Identify which cell holds the provided text, then report its (X, Y) central coordinate. 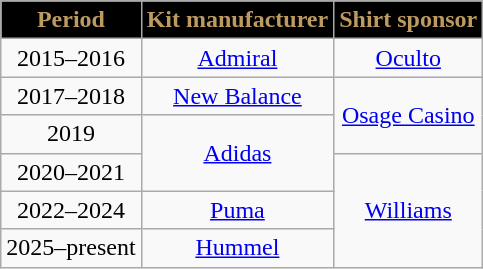
2015–2016 (71, 58)
Oculto (408, 58)
Kit manufacturer (238, 20)
Williams (408, 210)
Osage Casino (408, 115)
Puma (238, 210)
2019 (71, 134)
2020–2021 (71, 172)
Shirt sponsor (408, 20)
Adidas (238, 153)
Admiral (238, 58)
2017–2018 (71, 96)
2025–present (71, 248)
2022–2024 (71, 210)
New Balance (238, 96)
Hummel (238, 248)
Period (71, 20)
